Return the [X, Y] coordinate for the center point of the cell that contains the specified text.  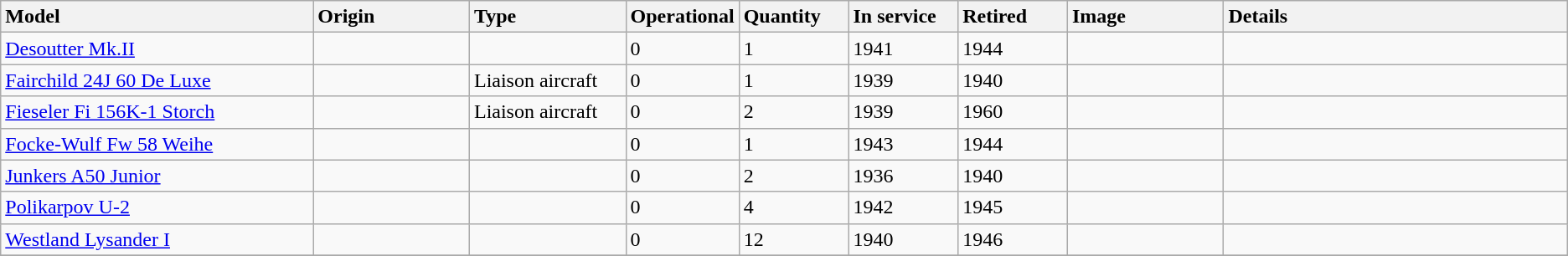
Retired [1014, 17]
Fieseler Fi 156K-1 Storch [157, 112]
1960 [1014, 112]
12 [794, 239]
Type [548, 17]
In service [903, 17]
Westland Lysander I [157, 239]
1945 [1014, 207]
Details [1395, 17]
Quantity [794, 17]
Model [157, 17]
Focke-Wulf Fw 58 Weihe [157, 144]
Image [1146, 17]
1942 [903, 207]
Desoutter Mk.II [157, 49]
1936 [903, 176]
Fairchild 24J 60 De Luxe [157, 80]
Polikarpov U-2 [157, 207]
Operational [682, 17]
4 [794, 207]
Origin [392, 17]
1941 [903, 49]
Junkers A50 Junior [157, 176]
1943 [903, 144]
1946 [1014, 239]
